Return [x, y] of the center of cell containing provided text 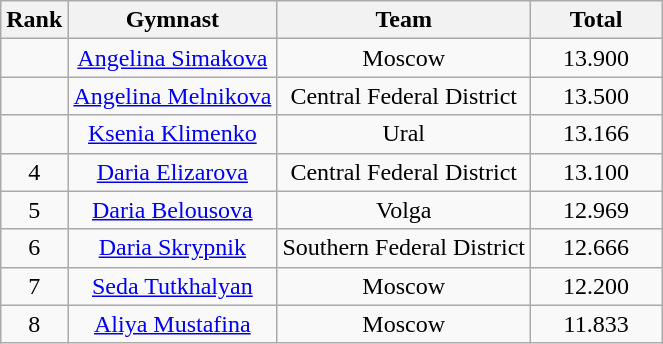
7 [34, 286]
6 [34, 248]
Volga [404, 210]
13.100 [596, 172]
4 [34, 172]
Daria Elizarova [172, 172]
12.666 [596, 248]
Team [404, 20]
Ural [404, 134]
13.166 [596, 134]
Aliya Mustafina [172, 324]
Southern Federal District [404, 248]
Angelina Melnikova [172, 96]
Daria Skrypnik [172, 248]
Ksenia Klimenko [172, 134]
11.833 [596, 324]
12.200 [596, 286]
13.900 [596, 58]
8 [34, 324]
Total [596, 20]
Daria Belousova [172, 210]
12.969 [596, 210]
13.500 [596, 96]
Angelina Simakova [172, 58]
Rank [34, 20]
5 [34, 210]
Gymnast [172, 20]
Seda Tutkhalyan [172, 286]
